Extract the (X, Y) coordinate from the center of the cell holding the provided text.  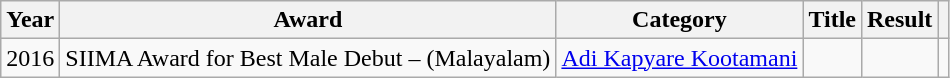
SIIMA Award for Best Male Debut – (Malayalam) (308, 58)
Result (899, 20)
Category (680, 20)
Year (30, 20)
Award (308, 20)
Title (832, 20)
2016 (30, 58)
Adi Kapyare Kootamani (680, 58)
